Scan for the cell matching the given text and deliver its (x, y) coordinate at center. 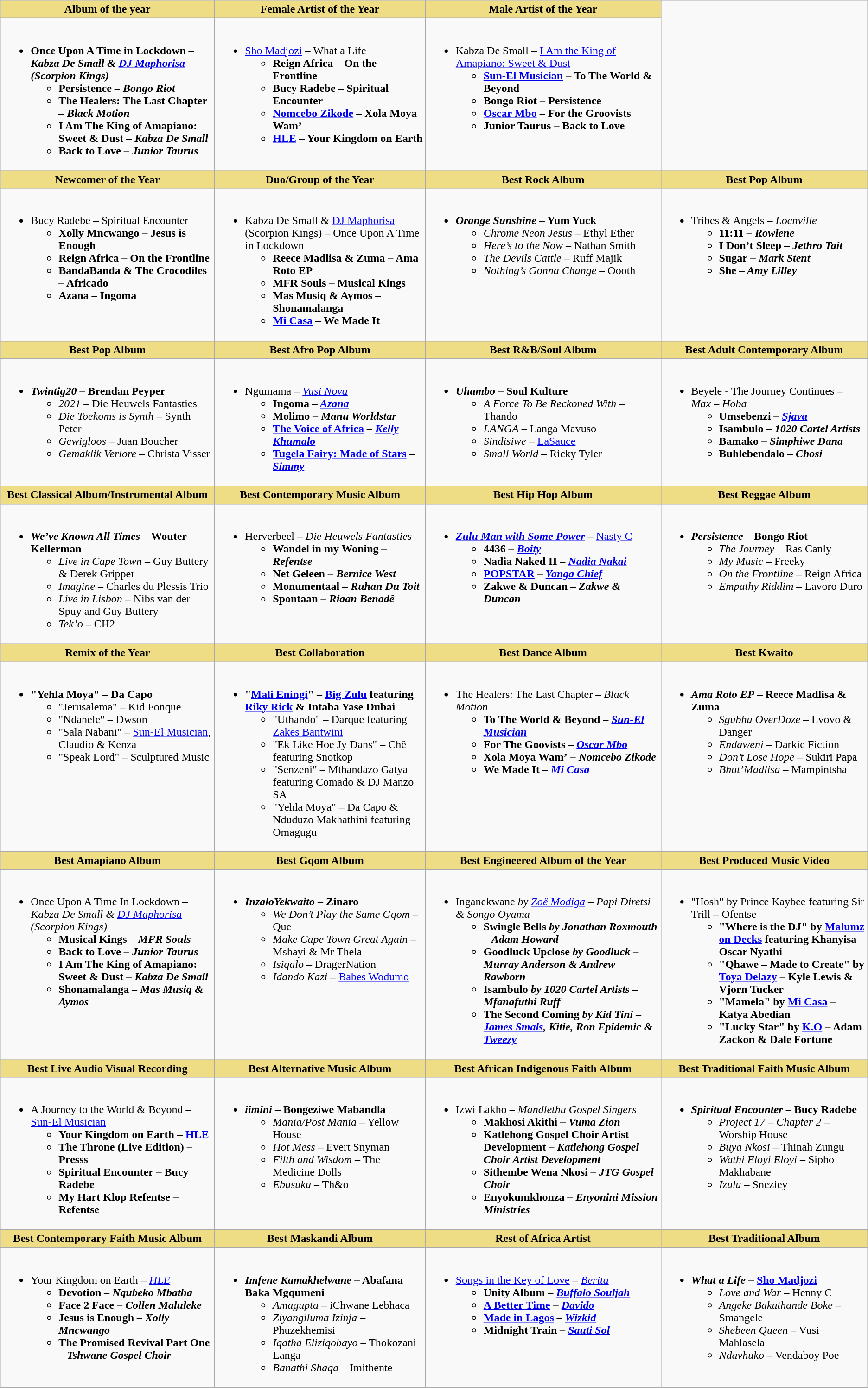
Best Kwaito (764, 652)
Rest of Africa Artist (543, 1239)
Sho Madjozi – What a LifeReign Africa – On the FrontlineBucy Radebe – Spiritual EncounterNomcebo Zikode – Xola Moya Wam’HLE – Your Kingdom on Earth (320, 95)
Remix of the Year (108, 652)
Best Traditional Faith Music Album (764, 1068)
Ngumama – Vusi NovaIngoma – AzanaMolimo – Manu WorldstarThe Voice of Africa – Kelly KhumaloTugela Fairy: Made of Stars – Simmy (320, 422)
Songs in the Key of Love – BeritaUnity Album – Buffalo SouljahA Better Time – DavidoMade in Lagos – WizkidMidnight Train – Sauti Sol (543, 1318)
Best Contemporary Music Album (320, 495)
Best Hip Hop Album (543, 495)
Best Alternative Music Album (320, 1068)
Best Afro Pop Album (320, 350)
Best Gqom Album (320, 860)
Best R&B/Soul Album (543, 350)
Album of the year (108, 9)
Newcomer of the Year (108, 179)
Ama Roto EP – Reece Madlisa & ZumaSgubhu OverDoze – Lvovo & DangerEndaweni – Darkie FictionDon’t Lose Hope – Sukiri PapaBhut’Madlisa – Mampintsha (764, 756)
Best Rock Album (543, 179)
Best Collaboration (320, 652)
Bucy Radebe – Spiritual EncounterXolly Mncwango – Jesus is EnoughReign Africa – On the FrontlineBandaBanda & The Crocodiles – AfricadoAzana – Ingoma (108, 264)
Female Artist of the Year (320, 9)
Best Dance Album (543, 652)
Best Classical Album/Instrumental Album (108, 495)
Herverbeel – Die Heuwels FantastiesWandel in my Woning – RefentseNet Geleen – Bernice WestMonumentaal – Ruhan Du ToitSpontaan – Riaan Benadê (320, 574)
Beyele - The Journey Continues – Max – HobaUmsebenzi – SjavaIsambulo – 1020 Cartel ArtistsBamako – Simphiwe DanaBuhlebendalo – Chosi (764, 422)
Best Contemporary Faith Music Album (108, 1239)
Orange Sunshine – Yum YuckChrome Neon Jesus – Ethyl EtherHere’s to the Now – Nathan SmithThe Devils Cattle – Ruff MajikNothing’s Gonna Change – Oooth (543, 264)
Duo/Group of the Year (320, 179)
Best Live Audio Visual Recording (108, 1068)
Uhambo – Soul KultureA Force To Be Reckoned With – ThandoLANGA – Langa MavusoSindisiwe – LaSauceSmall World – Ricky Tyler (543, 422)
iimini – Bongeziwe MabandlaMania/Post Mania – Yellow HouseHot Mess – Evert SnymanFilth and Wisdom – The Medicine DollsEbusuku – Th&o (320, 1154)
Best Traditional Album (764, 1239)
Male Artist of the Year (543, 9)
Best African Indigenous Faith Album (543, 1068)
Best Produced Music Video (764, 860)
Tribes & Angels – Locnville11:11 – RowleneI Don’t Sleep – Jethro TaitSugar – Mark StentShe – Amy Lilley (764, 264)
Zulu Man with Some Power – Nasty C4436 – BoityNadia Naked II – Nadia NakaiPOPSTAR – Yanga ChiefZakwe & Duncan – Zakwe & Duncan (543, 574)
"Yehla Moya" – Da Capo"Jerusalema" – Kid Fonque"Ndanele" – Dwson"Sala Nabani" – Sun-El Musician, Claudio & Kenza"Speak Lord" – Sculptured Music (108, 756)
Best Engineered Album of the Year (543, 860)
Twintig20 – Brendan Peyper2021 – Die Heuwels FantastiesDie Toekoms is Synth – Synth PeterGewigloos – Juan BoucherGemaklik Verlore – Christa Visser (108, 422)
Best Reggae Album (764, 495)
What a Life – Sho MadjoziLove and War – Henny CAngeke Bakuthande Boke – SmangeleShebeen Queen – Vusi MahlaselaNdavhuko – Vendaboy Poe (764, 1318)
Best Maskandi Album (320, 1239)
Best Amapiano Album (108, 860)
Best Adult Contemporary Album (764, 350)
Persistence – Bongo RiotThe Journey – Ras CanlyMy Music – FreekyOn the Frontline – Reign AfricaEmpathy Riddim – Lavoro Duro (764, 574)
Spiritual Encounter – Bucy RadebeProject 17 – Chapter 2 – Worship HouseBuya Nkosi – Thinah ZunguWathi Eloyi Eloyi – Sipho MakhabaneIzulu – Sneziey (764, 1154)
